Locate the cell with the specified text and output its [x, y] center coordinate. 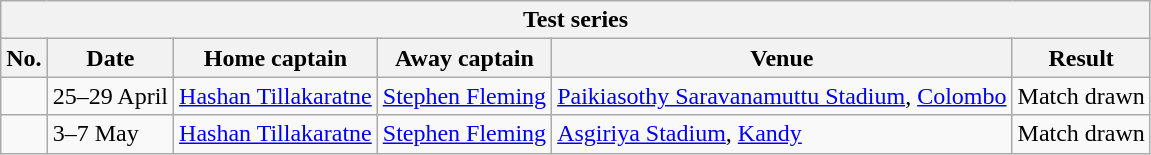
Paikiasothy Saravanamuttu Stadium, Colombo [782, 96]
Venue [782, 58]
No. [24, 58]
Test series [576, 20]
25–29 April [110, 96]
Result [1081, 58]
Asgiriya Stadium, Kandy [782, 134]
3–7 May [110, 134]
Away captain [464, 58]
Home captain [276, 58]
Date [110, 58]
